Detect which cell encompasses the target text, then output its (X, Y) center coordinate. 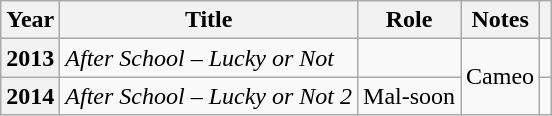
Mal-soon (410, 96)
After School – Lucky or Not (209, 58)
Title (209, 20)
Notes (500, 20)
Cameo (500, 77)
2014 (30, 96)
2013 (30, 58)
After School – Lucky or Not 2 (209, 96)
Role (410, 20)
Year (30, 20)
